Find where the given text appears and provide that cell's center as (x, y) coordinate. 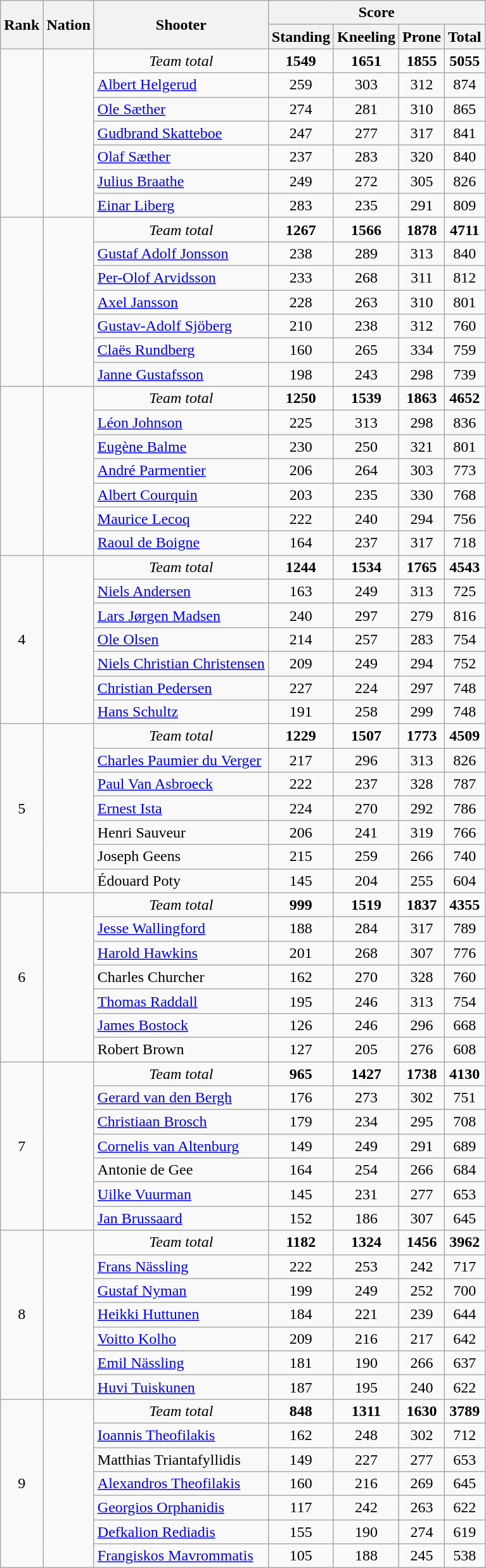
1855 (422, 61)
295 (422, 1122)
608 (464, 1049)
191 (300, 712)
321 (422, 447)
Defkalion Rediadis (181, 1532)
320 (422, 157)
Gustaf Adolf Jonsson (181, 253)
7 (22, 1146)
Lars Jørgen Madsen (181, 615)
Thomas Raddall (181, 1001)
Voitto Kolho (181, 1339)
Ole Olsen (181, 639)
311 (422, 277)
225 (300, 423)
752 (464, 663)
Nation (68, 25)
4355 (464, 905)
712 (464, 1435)
243 (366, 374)
273 (366, 1098)
725 (464, 591)
776 (464, 953)
Jesse Wallingford (181, 929)
184 (300, 1315)
Rank (22, 25)
186 (366, 1218)
Charles Churcher (181, 977)
689 (464, 1146)
1267 (300, 229)
Christiaan Brosch (181, 1122)
Emil Nässling (181, 1363)
642 (464, 1339)
809 (464, 205)
248 (366, 1435)
Niels Andersen (181, 591)
5055 (464, 61)
Einar Liberg (181, 205)
250 (366, 447)
4543 (464, 567)
Hans Schultz (181, 712)
231 (366, 1194)
233 (300, 277)
766 (464, 832)
Kneeling (366, 37)
245 (422, 1556)
Gudbrand Skatteboe (181, 133)
Raoul de Boigne (181, 543)
Frans Nässling (181, 1266)
255 (422, 881)
9 (22, 1483)
203 (300, 495)
305 (422, 181)
708 (464, 1122)
4 (22, 639)
1519 (366, 905)
205 (366, 1049)
739 (464, 374)
668 (464, 1025)
155 (300, 1532)
Julius Braathe (181, 181)
Niels Christian Christensen (181, 663)
1566 (366, 229)
786 (464, 808)
1651 (366, 61)
253 (366, 1266)
265 (366, 350)
759 (464, 350)
334 (422, 350)
1630 (422, 1411)
276 (422, 1049)
187 (300, 1387)
163 (300, 591)
Total (464, 37)
Albert Courquin (181, 495)
117 (300, 1508)
836 (464, 423)
Standing (300, 37)
1539 (366, 398)
126 (300, 1025)
258 (366, 712)
176 (300, 1098)
768 (464, 495)
Frangiskos Mavrommatis (181, 1556)
4711 (464, 229)
272 (366, 181)
1765 (422, 567)
Score (376, 13)
4130 (464, 1074)
Robert Brown (181, 1049)
1837 (422, 905)
812 (464, 277)
Jan Brussaard (181, 1218)
Shooter (181, 25)
Paul Van Asbroeck (181, 784)
751 (464, 1098)
Olaf Sæther (181, 157)
789 (464, 929)
1182 (300, 1242)
299 (422, 712)
1738 (422, 1074)
James Bostock (181, 1025)
254 (366, 1170)
Prone (422, 37)
6 (22, 977)
3962 (464, 1242)
Georgios Orphanidis (181, 1508)
Per-Olof Arvidsson (181, 277)
965 (300, 1074)
Uilke Vuurman (181, 1194)
Alexandros Theofilakis (181, 1484)
1549 (300, 61)
Joseph Geens (181, 857)
Claës Rundberg (181, 350)
Axel Jansson (181, 302)
198 (300, 374)
Albert Helgerud (181, 85)
228 (300, 302)
1507 (366, 736)
1311 (366, 1411)
Charles Paumier du Verger (181, 760)
1863 (422, 398)
787 (464, 784)
1324 (366, 1242)
1878 (422, 229)
Gerard van den Bergh (181, 1098)
Ernest Ista (181, 808)
Henri Sauveur (181, 832)
865 (464, 109)
4509 (464, 736)
127 (300, 1049)
3789 (464, 1411)
644 (464, 1315)
637 (464, 1363)
241 (366, 832)
179 (300, 1122)
210 (300, 326)
Antonie de Gee (181, 1170)
André Parmentier (181, 471)
Ioannis Theofilakis (181, 1435)
199 (300, 1291)
Gustaf Nyman (181, 1291)
292 (422, 808)
234 (366, 1122)
1534 (366, 567)
1456 (422, 1242)
874 (464, 85)
239 (422, 1315)
1244 (300, 567)
252 (422, 1291)
264 (366, 471)
269 (422, 1484)
Huvi Tuiskunen (181, 1387)
330 (422, 495)
Édouard Poty (181, 881)
221 (366, 1315)
841 (464, 133)
Janne Gustafsson (181, 374)
281 (366, 109)
Cornelis van Altenburg (181, 1146)
Ole Sæther (181, 109)
289 (366, 253)
756 (464, 519)
Léon Johnson (181, 423)
Harold Hawkins (181, 953)
214 (300, 639)
740 (464, 857)
1229 (300, 736)
8 (22, 1315)
700 (464, 1291)
538 (464, 1556)
1773 (422, 736)
Maurice Lecoq (181, 519)
5 (22, 808)
684 (464, 1170)
105 (300, 1556)
230 (300, 447)
Gustav-Adolf Sjöberg (181, 326)
604 (464, 881)
204 (366, 881)
Eugène Balme (181, 447)
152 (300, 1218)
215 (300, 857)
247 (300, 133)
4652 (464, 398)
718 (464, 543)
284 (366, 929)
999 (300, 905)
201 (300, 953)
1427 (366, 1074)
181 (300, 1363)
848 (300, 1411)
619 (464, 1532)
319 (422, 832)
773 (464, 471)
Christian Pedersen (181, 687)
Heikki Huttunen (181, 1315)
279 (422, 615)
Matthias Triantafyllidis (181, 1459)
1250 (300, 398)
816 (464, 615)
257 (366, 639)
717 (464, 1266)
